Extract the (x, y) coordinate from the center of the cell holding the provided text.  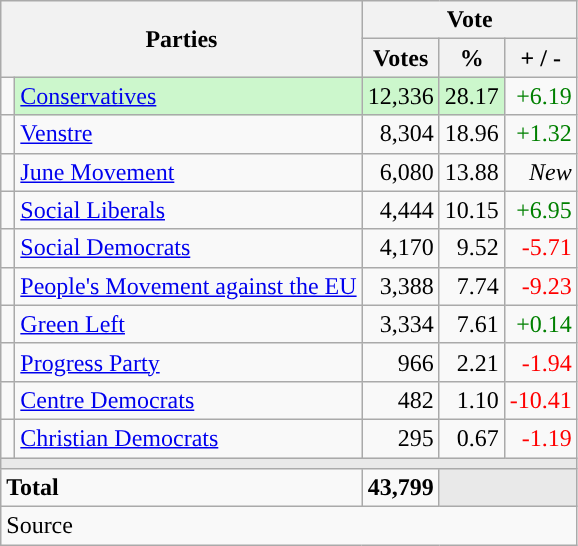
+1.32 (540, 134)
Total (182, 488)
+6.95 (540, 210)
28.17 (472, 96)
June Movement (188, 172)
Venstre (188, 134)
966 (400, 362)
1.10 (472, 400)
Centre Democrats (188, 400)
Christian Democrats (188, 438)
18.96 (472, 134)
Parties (182, 39)
9.52 (472, 248)
6,080 (400, 172)
13.88 (472, 172)
-1.19 (540, 438)
Source (290, 526)
2.21 (472, 362)
12,336 (400, 96)
Progress Party (188, 362)
0.67 (472, 438)
Votes (400, 58)
3,388 (400, 286)
Conservatives (188, 96)
People's Movement against the EU (188, 286)
482 (400, 400)
-5.71 (540, 248)
43,799 (400, 488)
-1.94 (540, 362)
+0.14 (540, 324)
+6.19 (540, 96)
-10.41 (540, 400)
295 (400, 438)
Green Left (188, 324)
3,334 (400, 324)
Social Democrats (188, 248)
Vote (470, 20)
7.74 (472, 286)
+ / - (540, 58)
7.61 (472, 324)
4,170 (400, 248)
Social Liberals (188, 210)
-9.23 (540, 286)
New (540, 172)
% (472, 58)
8,304 (400, 134)
4,444 (400, 210)
10.15 (472, 210)
